Provide the (x, y) coordinate of the cell's center where the given text is located.  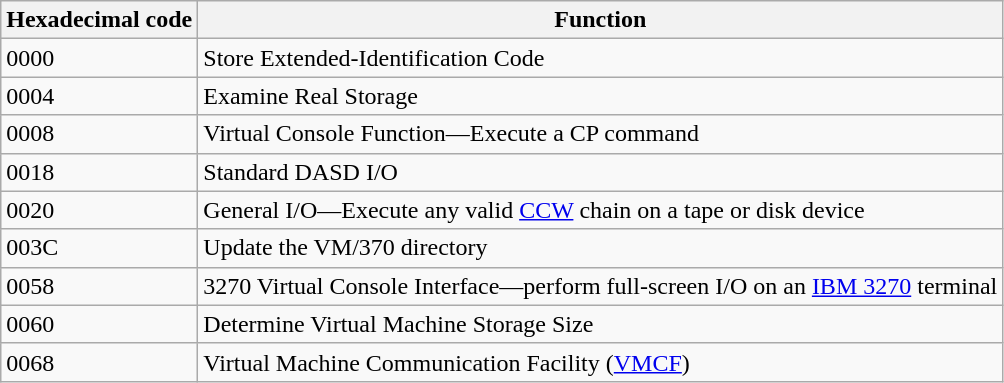
0068 (100, 362)
0000 (100, 58)
003C (100, 248)
0020 (100, 210)
0058 (100, 286)
0008 (100, 134)
Virtual Console Function—Execute a CP command (600, 134)
Hexadecimal code (100, 20)
Examine Real Storage (600, 96)
Function (600, 20)
0060 (100, 324)
Virtual Machine Communication Facility (VMCF) (600, 362)
0004 (100, 96)
0018 (100, 172)
General I/O—Execute any valid CCW chain on a tape or disk device (600, 210)
Update the VM/370 directory (600, 248)
Determine Virtual Machine Storage Size (600, 324)
Store Extended-Identification Code (600, 58)
3270 Virtual Console Interface—perform full-screen I/O on an IBM 3270 terminal (600, 286)
Standard DASD I/O (600, 172)
